Extract the (x, y) coordinate from the center of the cell holding the provided text.  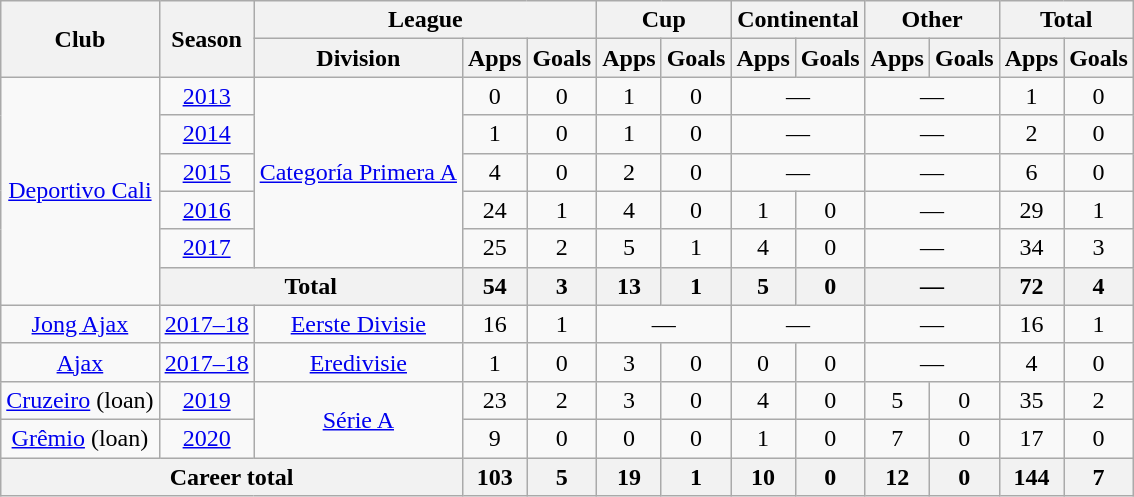
Série A (358, 419)
2020 (206, 438)
103 (494, 477)
Other (932, 20)
17 (1031, 438)
Deportivo Cali (80, 191)
19 (629, 477)
Categoría Primera A (358, 172)
34 (1031, 248)
13 (629, 286)
2014 (206, 134)
24 (494, 210)
Ajax (80, 362)
144 (1031, 477)
League (426, 20)
Division (358, 58)
Season (206, 39)
29 (1031, 210)
Jong Ajax (80, 324)
2019 (206, 400)
10 (763, 477)
2013 (206, 96)
6 (1031, 172)
Eerste Divisie (358, 324)
Career total (232, 477)
Grêmio (loan) (80, 438)
54 (494, 286)
Cruzeiro (loan) (80, 400)
2015 (206, 172)
Cup (664, 20)
12 (897, 477)
Continental (798, 20)
9 (494, 438)
72 (1031, 286)
Eredivisie (358, 362)
35 (1031, 400)
2017 (206, 248)
23 (494, 400)
25 (494, 248)
Club (80, 39)
2016 (206, 210)
